Capture the cell that displays the provided text and extract its (x, y) central coordinate. 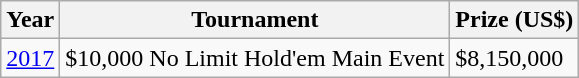
Tournament (255, 20)
2017 (30, 58)
Year (30, 20)
$8,150,000 (514, 58)
Prize (US$) (514, 20)
$10,000 No Limit Hold'em Main Event (255, 58)
